Capture the cell that displays the provided text and extract its (x, y) central coordinate. 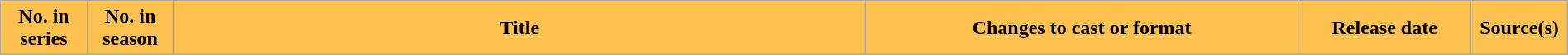
Release date (1384, 28)
No. inseason (131, 28)
Source(s) (1519, 28)
No. inseries (45, 28)
Title (519, 28)
Changes to cast or format (1082, 28)
